Scan for the cell matching the given text and deliver its (X, Y) coordinate at center. 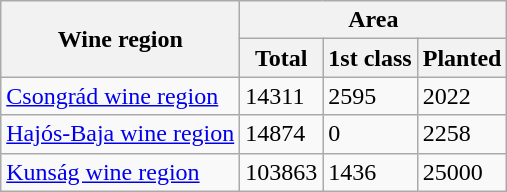
0 (370, 134)
1436 (370, 172)
14874 (282, 134)
2258 (462, 134)
Csongrád wine region (120, 96)
2022 (462, 96)
Area (374, 20)
Planted (462, 58)
2595 (370, 96)
1st class (370, 58)
103863 (282, 172)
Hajós-Baja wine region (120, 134)
14311 (282, 96)
25000 (462, 172)
Wine region (120, 39)
Kunság wine region (120, 172)
Total (282, 58)
